Determine the [x, y] coordinate at the center of the cell enclosing the given text.  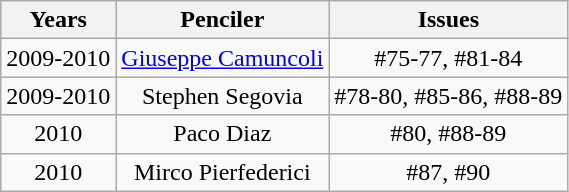
Giuseppe Camuncoli [222, 58]
Years [58, 20]
Paco Diaz [222, 134]
#75-77, #81-84 [448, 58]
#78-80, #85-86, #88-89 [448, 96]
Issues [448, 20]
Mirco Pierfederici [222, 172]
#80, #88-89 [448, 134]
Stephen Segovia [222, 96]
Penciler [222, 20]
#87, #90 [448, 172]
